Capture the cell that displays the provided text and extract its (x, y) central coordinate. 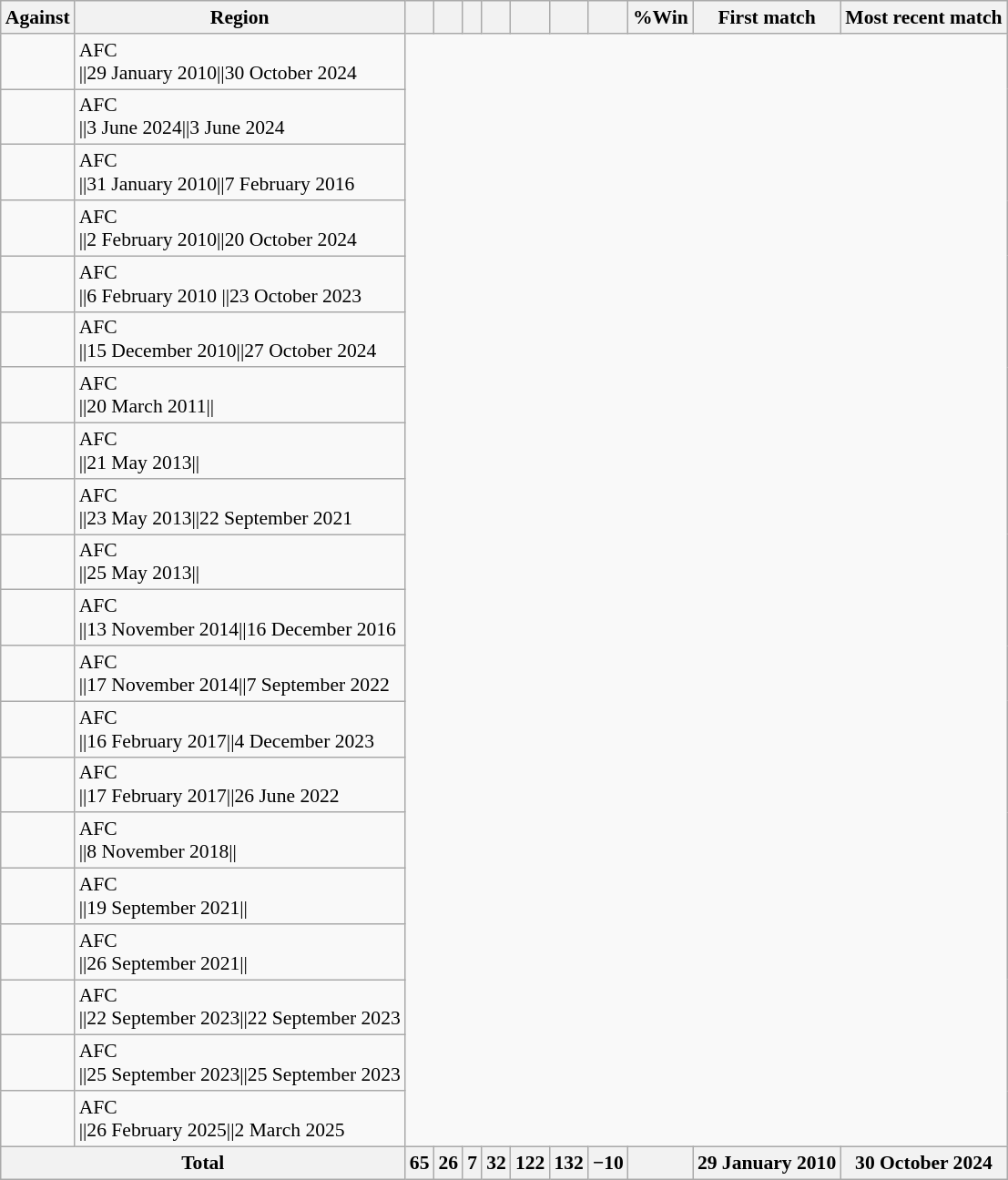
AFC||26 February 2025||2 March 2025 (240, 1118)
Total (203, 1163)
29 January 2010 (767, 1163)
26 (449, 1163)
AFC||15 December 2010||27 October 2024 (240, 339)
First match (767, 17)
122 (530, 1163)
AFC||23 May 2013||22 September 2021 (240, 506)
AFC||13 November 2014||16 December 2016 (240, 617)
AFC||26 September 2021|| (240, 952)
65 (420, 1163)
AFC||20 March 2011|| (240, 395)
−10 (608, 1163)
AFC||17 February 2017||26 June 2022 (240, 785)
AFC||31 January 2010||7 February 2016 (240, 173)
Region (240, 17)
AFC||25 May 2013|| (240, 563)
AFC||8 November 2018|| (240, 841)
AFC||6 February 2010 ||23 October 2023 (240, 284)
Against (38, 17)
AFC||21 May 2013|| (240, 452)
32 (496, 1163)
132 (568, 1163)
30 October 2024 (923, 1163)
AFC||19 September 2021|| (240, 896)
AFC||22 September 2023||22 September 2023 (240, 1007)
AFC||25 September 2023||25 September 2023 (240, 1063)
AFC||17 November 2014||7 September 2022 (240, 674)
Most recent match (923, 17)
%Win (661, 17)
AFC||16 February 2017||4 December 2023 (240, 728)
7 (472, 1163)
AFC||3 June 2024||3 June 2024 (240, 117)
AFC||2 February 2010||20 October 2024 (240, 228)
AFC||29 January 2010||30 October 2024 (240, 62)
